Search for the cell housing the specified text and yield its (x, y) center coordinate. 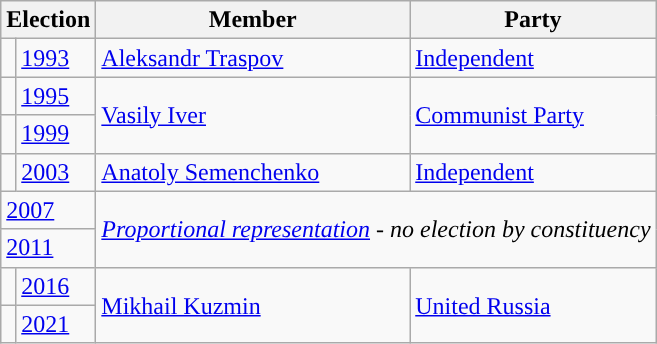
1995 (56, 96)
1993 (56, 58)
1999 (56, 134)
Communist Party (533, 115)
Proportional representation - no election by constituency (376, 229)
Mikhail Kuzmin (253, 305)
2003 (56, 172)
Election (48, 20)
2007 (48, 210)
Vasily Iver (253, 115)
United Russia (533, 305)
Anatoly Semenchenko (253, 172)
2011 (48, 248)
2021 (56, 324)
2016 (56, 286)
Member (253, 20)
Aleksandr Traspov (253, 58)
Party (533, 20)
